Output the [X, Y] coordinate of the center of the cell containing the given text.  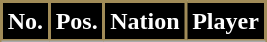
No. [26, 22]
Pos. [76, 22]
Player [226, 22]
Nation [145, 22]
